From the cell containing the given text, extract its center point as (X, Y) coordinate. 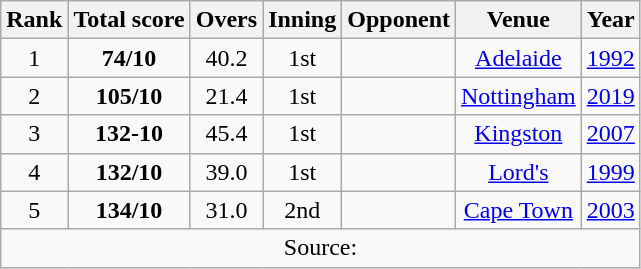
Kingston (519, 134)
45.4 (226, 134)
Opponent (399, 20)
1999 (610, 172)
40.2 (226, 58)
Lord's (519, 172)
Adelaide (519, 58)
74/10 (129, 58)
39.0 (226, 172)
Total score (129, 20)
Rank (34, 20)
Source: (321, 248)
Venue (519, 20)
Nottingham (519, 96)
134/10 (129, 210)
3 (34, 134)
2019 (610, 96)
4 (34, 172)
Inning (302, 20)
132/10 (129, 172)
2007 (610, 134)
5 (34, 210)
132-10 (129, 134)
Cape Town (519, 210)
Year (610, 20)
21.4 (226, 96)
2nd (302, 210)
31.0 (226, 210)
Overs (226, 20)
1 (34, 58)
1992 (610, 58)
2003 (610, 210)
105/10 (129, 96)
2 (34, 96)
